Provide the (x, y) coordinate of the cell's center where the given text is located.  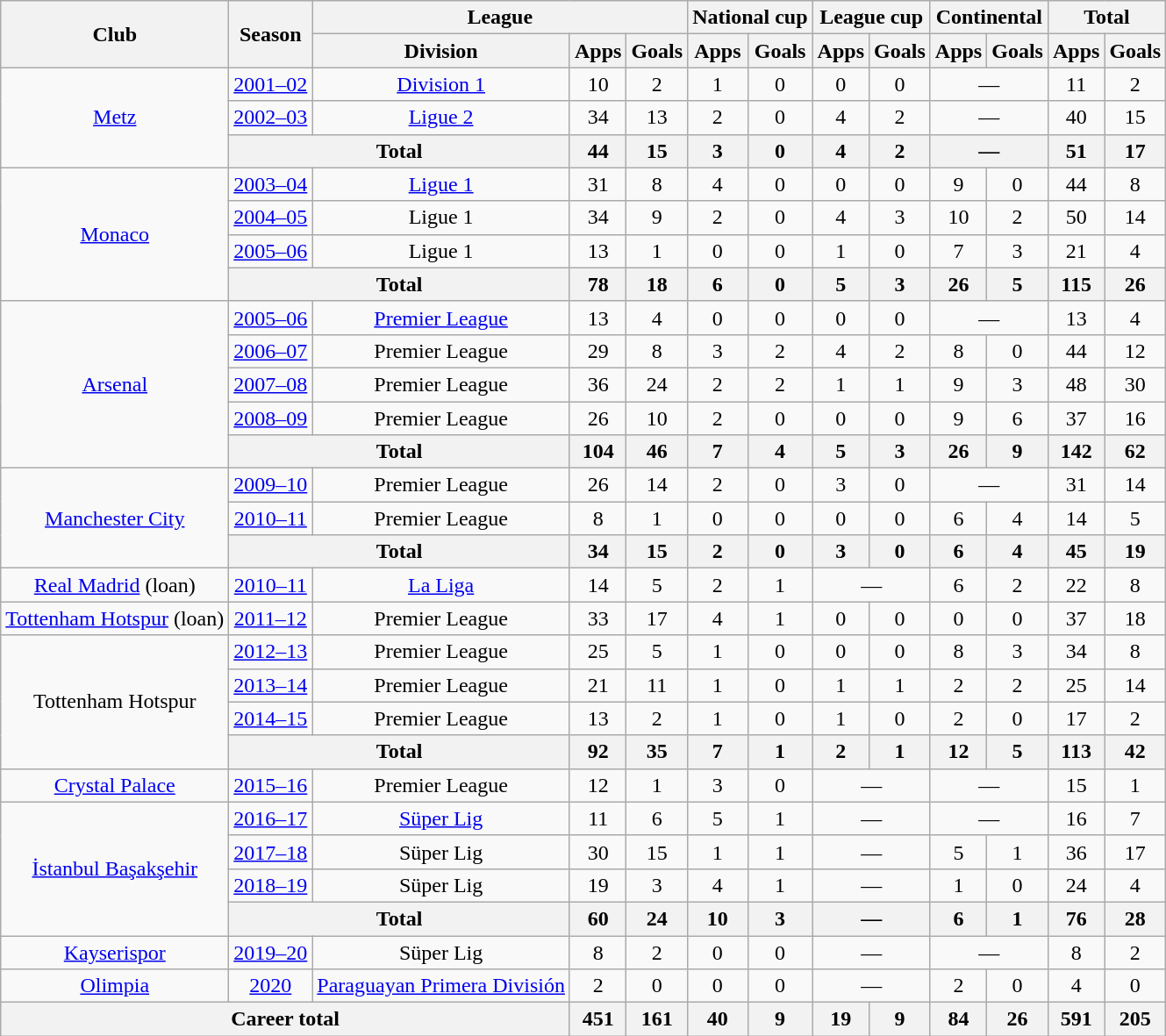
22 (1076, 585)
Manchester City (115, 518)
2008–09 (270, 418)
Monaco (115, 234)
Tottenham Hotspur (loan) (115, 618)
78 (597, 284)
51 (1076, 151)
Division 1 (441, 84)
2017–18 (270, 852)
2014–15 (270, 718)
2001–02 (270, 84)
Ligue 2 (441, 118)
2015–16 (270, 785)
Tottenham Hotspur (115, 702)
2002–03 (270, 118)
National cup (750, 18)
84 (958, 1019)
2019–20 (270, 952)
45 (1076, 552)
League cup (871, 18)
Continental (989, 18)
Career total (286, 1019)
Metz (115, 118)
2003–04 (270, 184)
2009–10 (270, 485)
Paraguayan Primera División (441, 986)
2020 (270, 986)
142 (1076, 452)
2012–13 (270, 652)
50 (1076, 218)
2018–19 (270, 885)
33 (597, 618)
2013–14 (270, 685)
Olimpia (115, 986)
Real Madrid (loan) (115, 585)
35 (657, 752)
591 (1076, 1019)
451 (597, 1019)
League (500, 18)
48 (1076, 384)
76 (1076, 918)
Arsenal (115, 384)
2016–17 (270, 818)
Crystal Palace (115, 785)
42 (1135, 752)
Club (115, 34)
62 (1135, 452)
Kayserispor (115, 952)
2006–07 (270, 351)
Season (270, 34)
60 (597, 918)
161 (657, 1019)
104 (597, 452)
115 (1076, 284)
İstanbul Başakşehir (115, 868)
2004–05 (270, 218)
29 (597, 351)
La Liga (441, 585)
2011–12 (270, 618)
46 (657, 452)
113 (1076, 752)
28 (1135, 918)
2007–08 (270, 384)
92 (597, 752)
Division (441, 51)
205 (1135, 1019)
